Identify which cell holds the provided text, then report its [x, y] central coordinate. 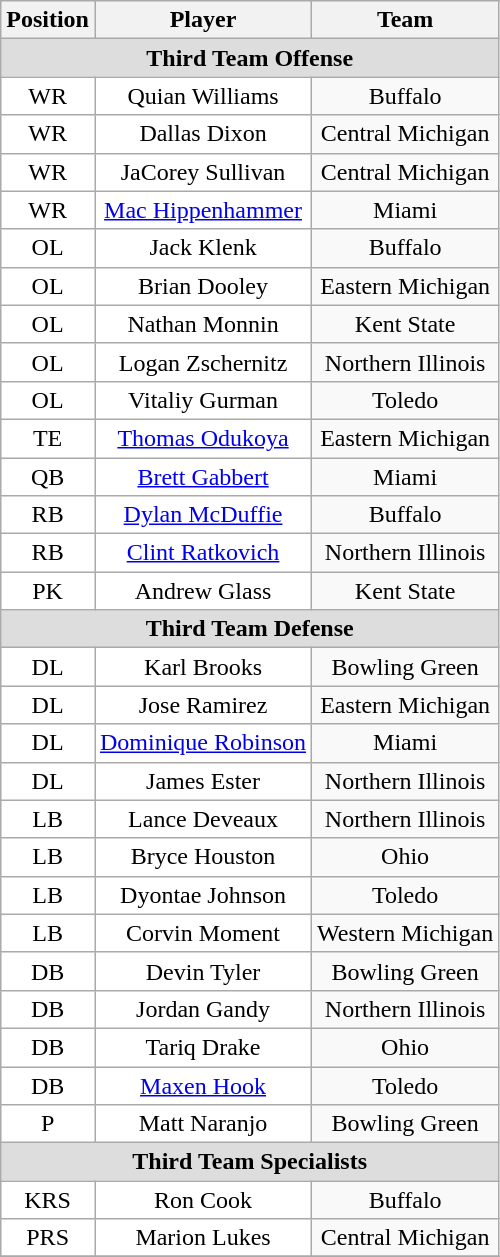
TE [48, 438]
Nathan Monnin [202, 324]
Third Team Specialists [250, 1162]
Mac Hippenhammer [202, 210]
Maxen Hook [202, 1085]
Jose Ramirez [202, 705]
Tariq Drake [202, 1047]
PK [48, 591]
Andrew Glass [202, 591]
Team [406, 20]
Jack Klenk [202, 248]
PRS [48, 1238]
Third Team Offense [250, 58]
Quian Williams [202, 96]
Dallas Dixon [202, 134]
Dyontae Johnson [202, 895]
Thomas Odukoya [202, 438]
P [48, 1124]
Brian Dooley [202, 286]
Western Michigan [406, 933]
Third Team Defense [250, 629]
Position [48, 20]
Corvin Moment [202, 933]
KRS [48, 1200]
QB [48, 477]
Logan Zschernitz [202, 362]
Karl Brooks [202, 667]
Marion Lukes [202, 1238]
Bryce Houston [202, 857]
Brett Gabbert [202, 477]
Jordan Gandy [202, 1009]
Vitaliy Gurman [202, 400]
JaCorey Sullivan [202, 172]
Matt Naranjo [202, 1124]
Ron Cook [202, 1200]
Devin Tyler [202, 971]
James Ester [202, 781]
Lance Deveaux [202, 819]
Dylan McDuffie [202, 515]
Dominique Robinson [202, 743]
Clint Ratkovich [202, 553]
Player [202, 20]
